Locate the cell with the specified text and output its (x, y) center coordinate. 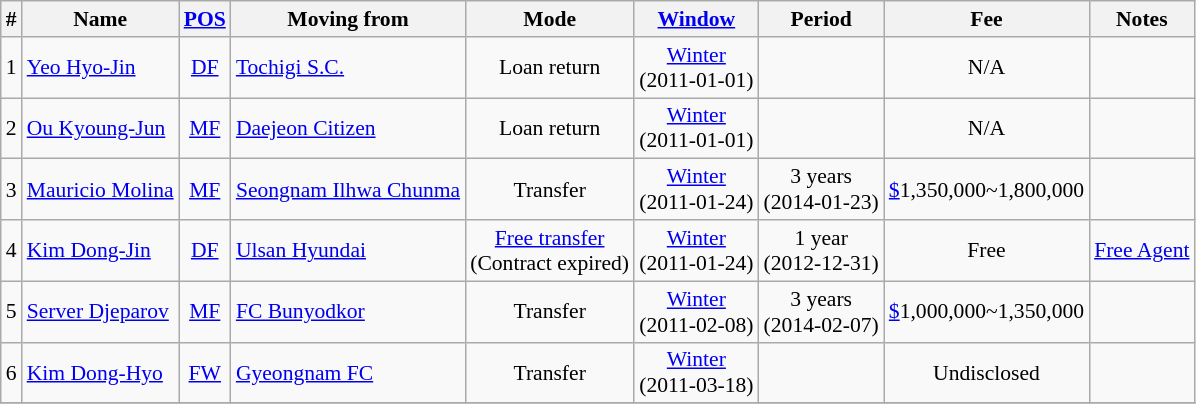
Window (696, 19)
3 years(2014-01-23) (822, 190)
$1,350,000~1,800,000 (986, 190)
Period (822, 19)
3 years(2014-02-07) (822, 312)
Notes (1142, 19)
Free transfer(Contract expired) (550, 250)
$1,000,000~1,350,000 (986, 312)
1 (12, 68)
Ou Kyoung-Jun (100, 128)
Seongnam Ilhwa Chunma (348, 190)
Name (100, 19)
FC Bunyodkor (348, 312)
Winter(2011-03-18) (696, 372)
Ulsan Hyundai (348, 250)
2 (12, 128)
4 (12, 250)
Kim Dong-Jin (100, 250)
5 (12, 312)
3 (12, 190)
1 year(2012-12-31) (822, 250)
Free Agent (1142, 250)
Fee (986, 19)
Kim Dong-Hyo (100, 372)
Free (986, 250)
6 (12, 372)
FW (205, 372)
Daejeon Citizen (348, 128)
Mauricio Molina (100, 190)
Mode (550, 19)
Server Djeparov (100, 312)
# (12, 19)
Undisclosed (986, 372)
POS (205, 19)
Tochigi S.C. (348, 68)
Winter(2011-02-08) (696, 312)
Gyeongnam FC (348, 372)
Yeo Hyo-Jin (100, 68)
Moving from (348, 19)
